Provide the [X, Y] coordinate of the cell's center where the given text is located.  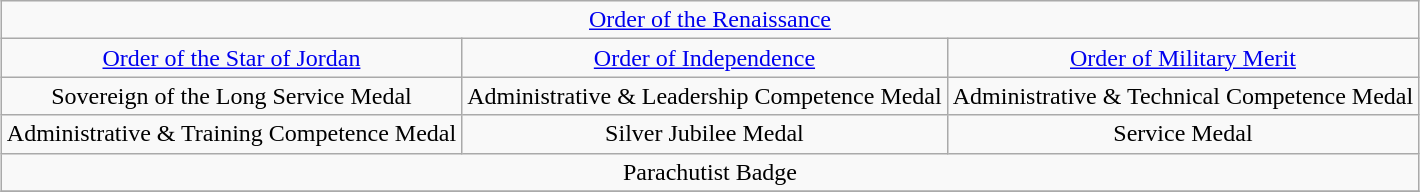
Order of Independence [705, 58]
Order of the Renaissance [710, 20]
Order of the Star of Jordan [231, 58]
Order of Military Merit [1182, 58]
Administrative & Leadership Competence Medal [705, 96]
Administrative & Technical Competence Medal [1182, 96]
Silver Jubilee Medal [705, 134]
Administrative & Training Competence Medal [231, 134]
Parachutist Badge [710, 172]
Service Medal [1182, 134]
Sovereign of the Long Service Medal [231, 96]
